From the cell containing the given text, extract its center point as [x, y] coordinate. 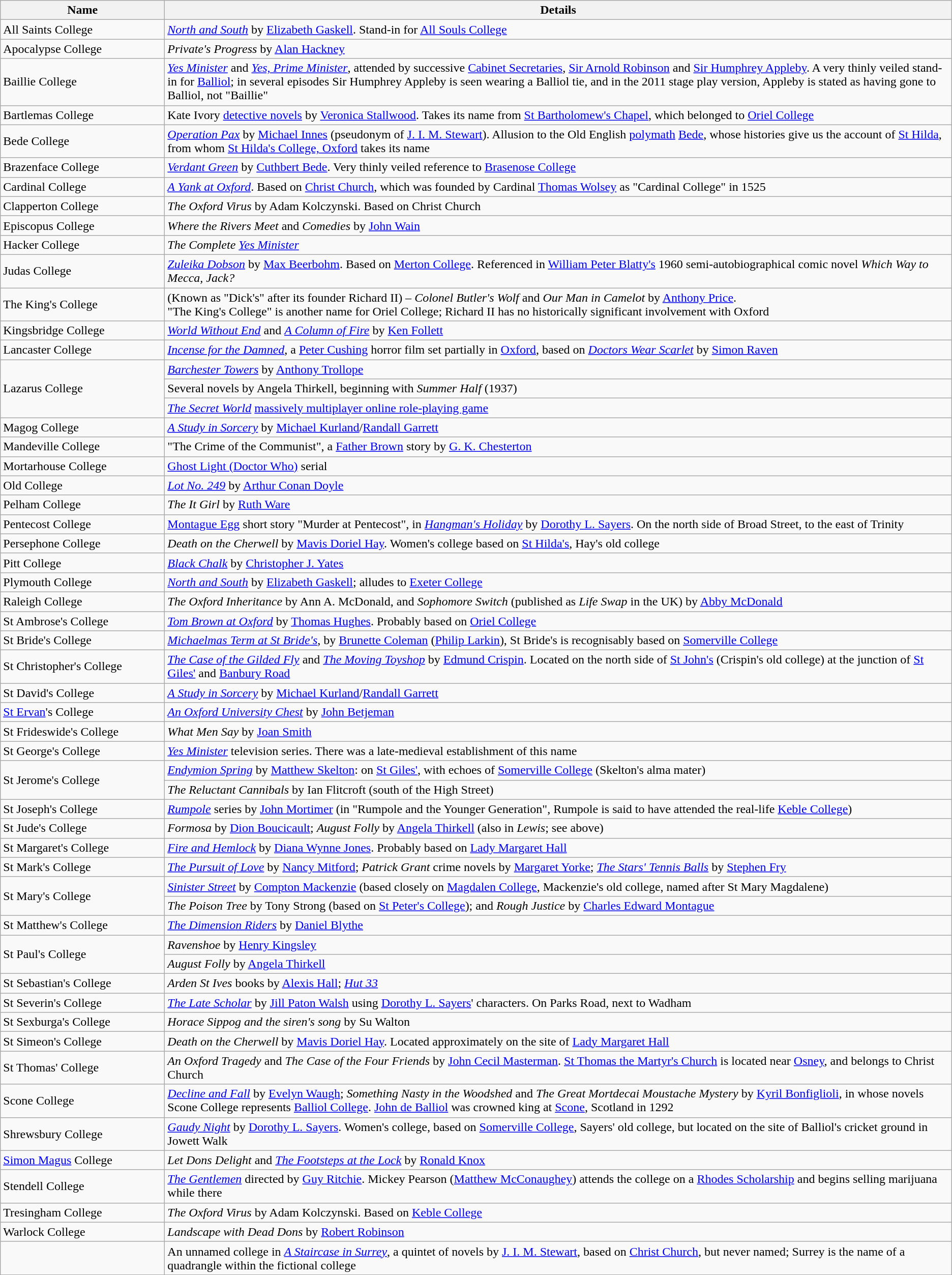
St Joseph's College [82, 809]
Simon Magus College [82, 1160]
Barchester Towers by Anthony Trollope [558, 369]
St Mary's College [82, 896]
St Margaret's College [82, 848]
All Saints College [82, 30]
St Jude's College [82, 828]
Landscape with Dead Dons by Robert Robinson [558, 1232]
The Oxford Virus by Adam Kolczynski. Based on Christ Church [558, 206]
St Severin's College [82, 1003]
St David's College [82, 693]
Magog College [82, 427]
The Poison Tree by Tony Strong (based on St Peter's College); and Rough Justice by Charles Edward Montague [558, 906]
Apocalypse College [82, 49]
Tresingham College [82, 1212]
Lancaster College [82, 350]
Mortarhouse College [82, 466]
St Bride's College [82, 641]
The Pursuit of Love by Nancy Mitford; Patrick Grant crime novels by Margaret Yorke; The Stars' Tennis Balls by Stephen Fry [558, 867]
St Sexburga's College [82, 1022]
St George's College [82, 751]
What Men Say by Joan Smith [558, 732]
Fire and Hemlock by Diana Wynne Jones. Probably based on Lady Margaret Hall [558, 848]
Pitt College [82, 563]
The King's College [82, 304]
Scone College [82, 1101]
The Oxford Inheritance by Ann A. McDonald, and Sophomore Switch (published as Life Swap in the UK) by Abby McDonald [558, 601]
Stendell College [82, 1186]
Warlock College [82, 1232]
St Sebastian's College [82, 983]
Private's Progress by Alan Hackney [558, 49]
Lot No. 249 by Arthur Conan Doyle [558, 485]
Baillie College [82, 82]
St Christopher's College [82, 667]
Lazarus College [82, 389]
Old College [82, 485]
Bartlemas College [82, 115]
St Matthew's College [82, 925]
Formosa by Dion Boucicault; August Folly by Angela Thirkell (also in Lewis; see above) [558, 828]
St Jerome's College [82, 780]
Judas College [82, 271]
Ghost Light (Doctor Who) serial [558, 466]
Raleigh College [82, 601]
Bede College [82, 141]
The Oxford Virus by Adam Kolczynski. Based on Keble College [558, 1212]
Several novels by Angela Thirkell, beginning with Summer Half (1937) [558, 389]
Pelham College [82, 505]
St Mark's College [82, 867]
Endymion Spring by Matthew Skelton: on St Giles', with echoes of Somerville College (Skelton's alma mater) [558, 770]
St Thomas' College [82, 1067]
The Late Scholar by Jill Paton Walsh using Dorothy L. Sayers' characters. On Parks Road, next to Wadham [558, 1003]
North and South by Elizabeth Gaskell; alludes to Exeter College [558, 582]
Arden St Ives books by Alexis Hall; Hut 33 [558, 983]
Sinister Street by Compton Mackenzie (based closely on Magdalen College, Mackenzie's old college, named after St Mary Magdalene) [558, 886]
Pentecost College [82, 524]
Cardinal College [82, 187]
Incense for the Damned, a Peter Cushing horror film set partially in Oxford, based on Doctors Wear Scarlet by Simon Raven [558, 350]
Shrewsbury College [82, 1134]
Let Dons Delight and The Footsteps at the Lock by Ronald Knox [558, 1160]
Kate Ivory detective novels by Veronica Stallwood. Takes its name from St Bartholomew's Chapel, which belonged to Oriel College [558, 115]
Hacker College [82, 245]
August Folly by Angela Thirkell [558, 964]
The It Girl by Ruth Ware [558, 505]
An Oxford University Chest by John Betjeman [558, 712]
The Reluctant Cannibals by Ian Flitcroft (south of the High Street) [558, 790]
"The Crime of the Communist", a Father Brown story by G. K. Chesterton [558, 447]
Tom Brown at Oxford by Thomas Hughes. Probably based on Oriel College [558, 621]
Plymouth College [82, 582]
Death on the Cherwell by Mavis Doriel Hay. Located approximately on the site of Lady Margaret Hall [558, 1041]
World Without End and A Column of Fire by Ken Follett [558, 331]
Horace Sippog and the siren's song by Su Walton [558, 1022]
Clapperton College [82, 206]
The Secret World massively multiplayer online role-playing game [558, 408]
St Frideswide's College [82, 732]
St Paul's College [82, 954]
A Yank at Oxford. Based on Christ Church, which was founded by Cardinal Thomas Wolsey as "Cardinal College" in 1525 [558, 187]
St Ervan's College [82, 712]
Michaelmas Term at St Bride's, by Brunette Coleman (Philip Larkin), St Bride's is recognisably based on Somerville College [558, 641]
Black Chalk by Christopher J. Yates [558, 563]
Details [558, 10]
Episcopus College [82, 225]
Yes Minister television series. There was a late-medieval establishment of this name [558, 751]
Montague Egg short story "Murder at Pentecost", in Hangman's Holiday by Dorothy L. Sayers. On the north side of Broad Street, to the east of Trinity [558, 524]
The Dimension Riders by Daniel Blythe [558, 925]
St Simeon's College [82, 1041]
Persephone College [82, 543]
Death on the Cherwell by Mavis Doriel Hay. Women's college based on St Hilda's, Hay's old college [558, 543]
Ravenshoe by Henry Kingsley [558, 945]
Verdant Green by Cuthbert Bede. Very thinly veiled reference to Brasenose College [558, 167]
Where the Rivers Meet and Comedies by John Wain [558, 225]
Mandeville College [82, 447]
Kingsbridge College [82, 331]
St Ambrose's College [82, 621]
The Complete Yes Minister [558, 245]
Name [82, 10]
Brazenface College [82, 167]
North and South by Elizabeth Gaskell. Stand-in for All Souls College [558, 30]
Rumpole series by John Mortimer (in "Rumpole and the Younger Generation", Rumpole is said to have attended the real-life Keble College) [558, 809]
